Output the (x, y) coordinate of the center of the cell containing the given text.  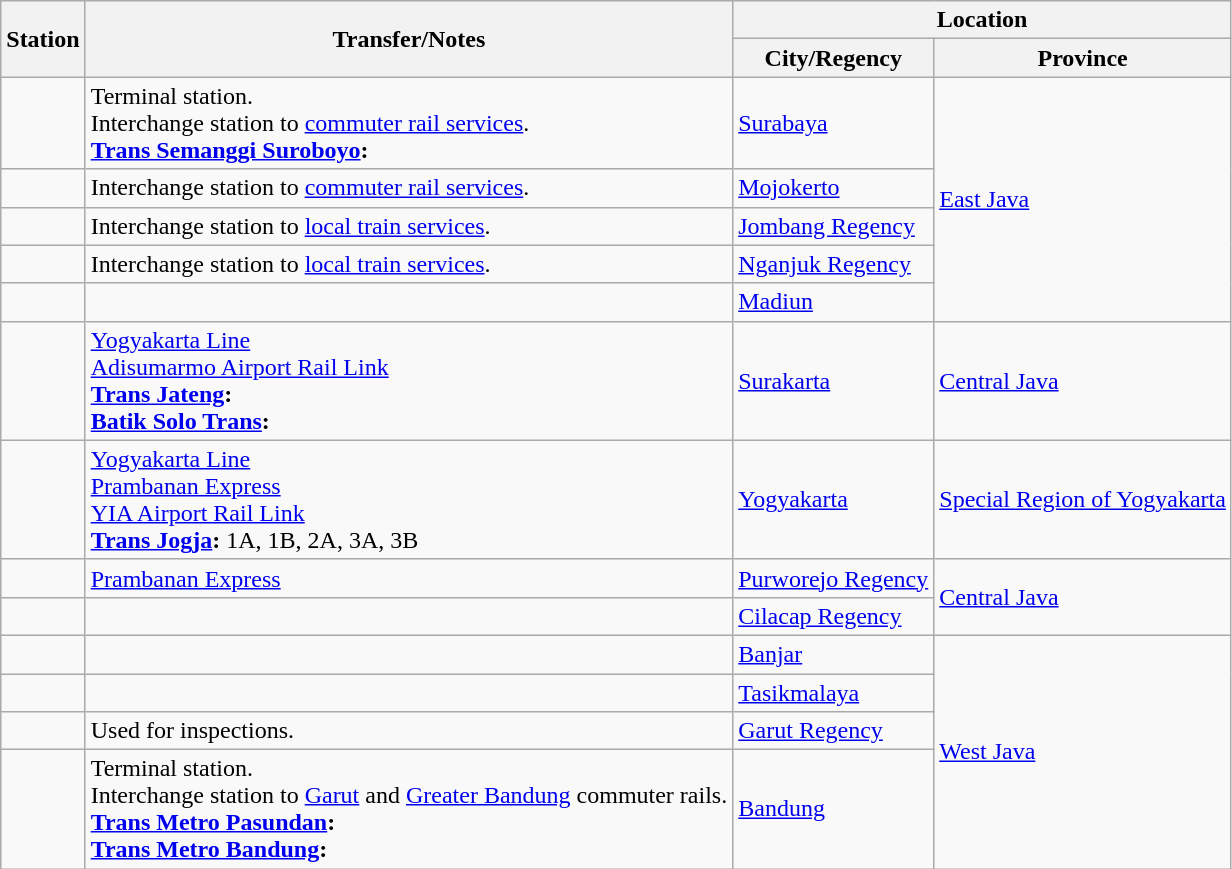
Transfer/Notes (409, 39)
Station (43, 39)
Nganjuk Regency (834, 264)
Yogyakarta Line Prambanan Express YIA Airport Rail LinkTrans Jogja: 1A, 1B, 2A, 3A, 3B (409, 500)
West Java (1083, 752)
Jombang Regency (834, 226)
Terminal station.Interchange station to commuter rail services.Trans Semanggi Suroboyo: (409, 123)
Tasikmalaya (834, 693)
Mojokerto (834, 188)
Location (982, 20)
Surakarta (834, 380)
East Java (1083, 199)
Interchange station to commuter rail services. (409, 188)
Yogyakarta Line Adisumarmo Airport Rail LinkTrans Jateng: Batik Solo Trans: (409, 380)
Madiun (834, 302)
Bandung (834, 810)
Prambanan Express (409, 578)
Used for inspections. (409, 731)
Purworejo Regency (834, 578)
Yogyakarta (834, 500)
Special Region of Yogyakarta (1083, 500)
Terminal station.Interchange station to Garut and Greater Bandung commuter rails.Trans Metro Pasundan: Trans Metro Bandung: (409, 810)
Surabaya (834, 123)
Garut Regency (834, 731)
Banjar (834, 654)
Province (1083, 58)
City/Regency (834, 58)
Cilacap Regency (834, 616)
